Find where the given text appears and provide that cell's center as (X, Y) coordinate. 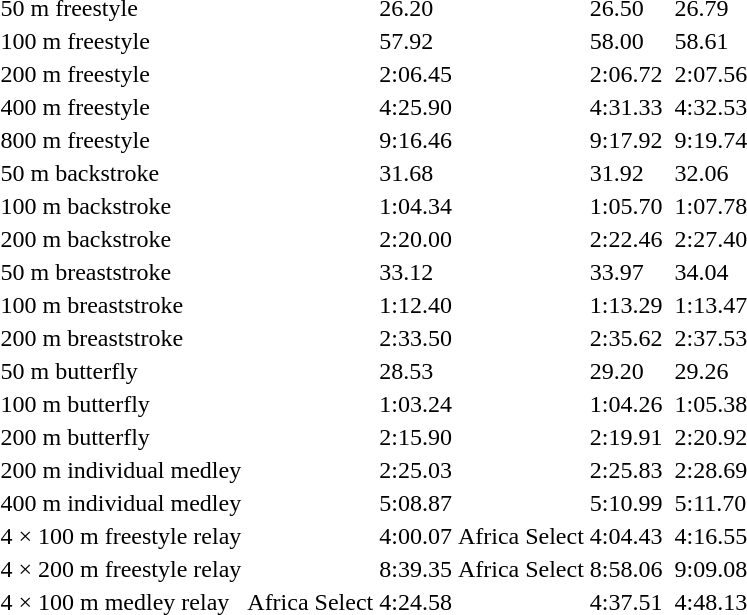
2:25.83 (626, 470)
58.00 (626, 41)
4:31.33 (626, 107)
1:13.29 (626, 305)
1:03.24 (416, 404)
2:22.46 (626, 239)
2:06.45 (416, 74)
1:05.70 (626, 206)
8:58.06 (626, 569)
5:08.87 (416, 503)
1:04.34 (416, 206)
2:15.90 (416, 437)
2:19.91 (626, 437)
2:33.50 (416, 338)
33.97 (626, 272)
4:04.43 (626, 536)
29.20 (626, 371)
31.92 (626, 173)
9:16.46 (416, 140)
2:20.00 (416, 239)
1:12.40 (416, 305)
1:04.26 (626, 404)
8:39.35 (416, 569)
2:06.72 (626, 74)
28.53 (416, 371)
57.92 (416, 41)
33.12 (416, 272)
5:10.99 (626, 503)
4:00.07 (416, 536)
2:25.03 (416, 470)
9:17.92 (626, 140)
2:35.62 (626, 338)
31.68 (416, 173)
4:25.90 (416, 107)
